Extract the [X, Y] coordinate from the center of the cell holding the provided text.  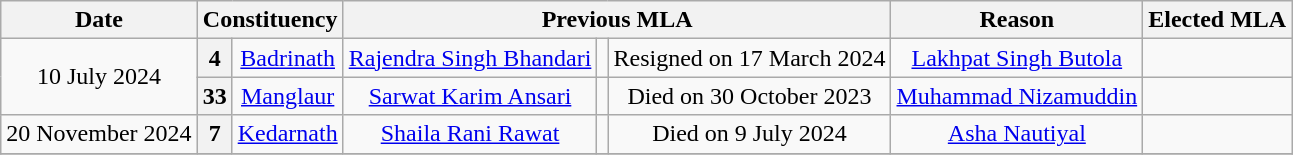
7 [214, 134]
Reason [1017, 20]
Manglaur [288, 96]
20 November 2024 [99, 134]
Date [99, 20]
Constituency [270, 20]
Badrinath [288, 58]
Resigned on 17 March 2024 [750, 58]
Asha Nautiyal [1017, 134]
Elected MLA [1218, 20]
Lakhpat Singh Butola [1017, 58]
Died on 9 July 2024 [750, 134]
Died on 30 October 2023 [750, 96]
Kedarnath [288, 134]
33 [214, 96]
Muhammad Nizamuddin [1017, 96]
Shaila Rani Rawat [470, 134]
Previous MLA [617, 20]
Sarwat Karim Ansari [470, 96]
Rajendra Singh Bhandari [470, 58]
4 [214, 58]
10 July 2024 [99, 77]
